Output the (X, Y) coordinate of the center of the cell containing the given text.  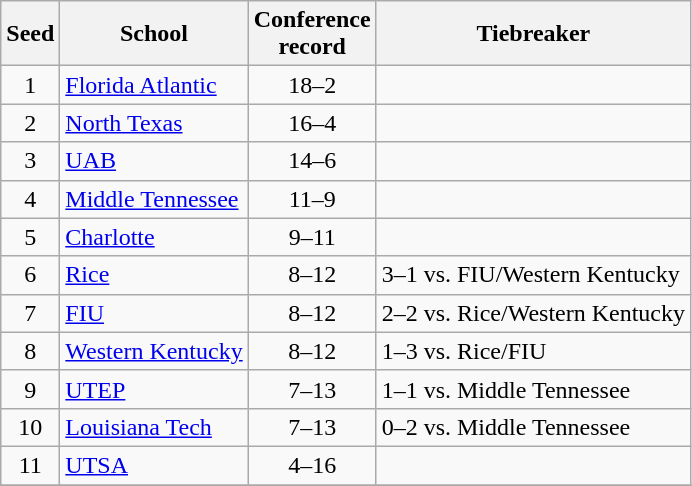
FIU (154, 313)
6 (30, 275)
UAB (154, 161)
11 (30, 465)
UTSA (154, 465)
9–11 (312, 237)
UTEP (154, 389)
7 (30, 313)
18–2 (312, 85)
North Texas (154, 123)
Tiebreaker (533, 34)
1 (30, 85)
Rice (154, 275)
4–16 (312, 465)
9 (30, 389)
14–6 (312, 161)
Louisiana Tech (154, 427)
Western Kentucky (154, 351)
2 (30, 123)
8 (30, 351)
4 (30, 199)
3 (30, 161)
1–1 vs. Middle Tennessee (533, 389)
1–3 vs. Rice/FIU (533, 351)
3–1 vs. FIU/Western Kentucky (533, 275)
0–2 vs. Middle Tennessee (533, 427)
5 (30, 237)
2–2 vs. Rice/Western Kentucky (533, 313)
Conferencerecord (312, 34)
Seed (30, 34)
10 (30, 427)
Florida Atlantic (154, 85)
Middle Tennessee (154, 199)
11–9 (312, 199)
16–4 (312, 123)
School (154, 34)
Charlotte (154, 237)
